Return (x, y) of the center of cell containing provided text 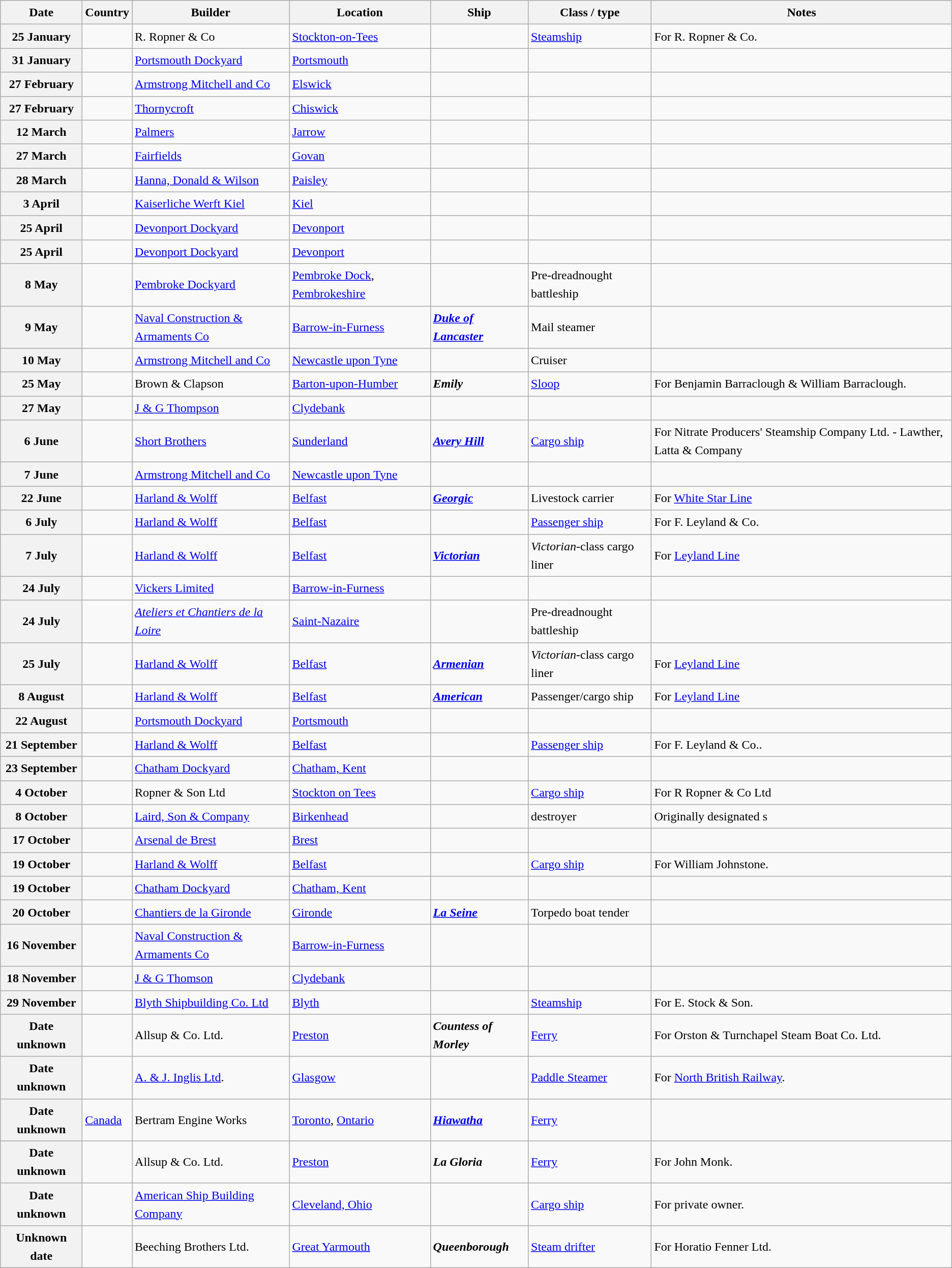
Passenger/cargo ship (590, 697)
Builder (211, 12)
31 January (42, 60)
Unknown date (42, 1246)
6 July (42, 522)
American (479, 697)
6 June (42, 441)
23 September (42, 768)
Paddle Steamer (590, 1077)
Elswick (360, 84)
Emily (479, 385)
Bertram Engine Works (211, 1120)
Jarrow (360, 132)
Fairfields (211, 156)
Ateliers et Chantiers de la Loire (211, 622)
For Nitrate Producers' Steamship Company Ltd. - Lawther, Latta & Company (801, 441)
27 March (42, 156)
10 May (42, 360)
Palmers (211, 132)
Hanna, Donald & Wilson (211, 180)
For F. Leyland & Co.. (801, 745)
For White Star Line (801, 498)
3 April (42, 203)
Brown & Clapson (211, 385)
Date (42, 12)
8 August (42, 697)
Beeching Brothers Ltd. (211, 1246)
For R Ropner & Co Ltd (801, 792)
Gironde (360, 912)
For John Monk. (801, 1162)
Paisley (360, 180)
18 November (42, 979)
25 May (42, 385)
Sunderland (360, 441)
Blyth Shipbuilding Co. Ltd (211, 1002)
9 May (42, 328)
Glasgow (360, 1077)
R. Ropner & Co (211, 37)
For Orston & Turnchapel Steam Boat Co. Ltd. (801, 1036)
Hiawatha (479, 1120)
Originally designated s (801, 817)
Torpedo boat tender (590, 912)
For North British Railway. (801, 1077)
Chantiers de la Gironde (211, 912)
Cleveland, Ohio (360, 1204)
Vickers Limited (211, 588)
Stockton on Tees (360, 792)
Livestock carrier (590, 498)
Class / type (590, 12)
For Horatio Fenner Ltd. (801, 1246)
Toronto, Ontario (360, 1120)
La Gloria (479, 1162)
Thornycroft (211, 108)
Arsenal de Brest (211, 840)
Mail steamer (590, 328)
For William Johnstone. (801, 865)
American Ship Building Company (211, 1204)
Pembroke Dockyard (211, 285)
Blyth (360, 1002)
21 September (42, 745)
For private owner. (801, 1204)
For F. Leyland & Co. (801, 522)
Location (360, 12)
25 January (42, 37)
25 July (42, 663)
12 March (42, 132)
Ship (479, 12)
Kiel (360, 203)
22 June (42, 498)
Avery Hill (479, 441)
Country (107, 12)
La Seine (479, 912)
Cruiser (590, 360)
J & G Thompson (211, 408)
7 July (42, 555)
17 October (42, 840)
22 August (42, 720)
4 October (42, 792)
20 October (42, 912)
Chiswick (360, 108)
29 November (42, 1002)
J & G Thomson (211, 979)
For R. Ropner & Co. (801, 37)
Great Yarmouth (360, 1246)
Stockton-on-Tees (360, 37)
Birkenhead (360, 817)
Canada (107, 1120)
Duke of Lancaster (479, 328)
Georgic (479, 498)
Victorian (479, 555)
16 November (42, 945)
Barton-upon-Humber (360, 385)
Queenborough (479, 1246)
Short Brothers (211, 441)
28 March (42, 180)
Notes (801, 12)
For E. Stock & Son. (801, 1002)
Laird, Son & Company (211, 817)
8 October (42, 817)
Countess of Morley (479, 1036)
Pembroke Dock, Pembrokeshire (360, 285)
A. & J. Inglis Ltd. (211, 1077)
27 May (42, 408)
7 June (42, 474)
Saint-Nazaire (360, 622)
Armenian (479, 663)
For Benjamin Barraclough & William Barraclough. (801, 385)
Govan (360, 156)
8 May (42, 285)
Kaiserliche Werft Kiel (211, 203)
destroyer (590, 817)
Brest (360, 840)
Steam drifter (590, 1246)
Ropner & Son Ltd (211, 792)
Sloop (590, 385)
